For the text-containing cell, return its midpoint in [x, y] coordinate format. 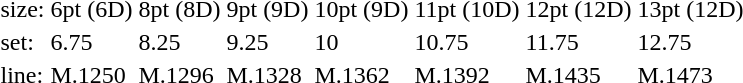
10.75 [467, 42]
6.75 [92, 42]
11.75 [578, 42]
9.25 [268, 42]
8.25 [180, 42]
10 [362, 42]
